Search for the cell housing the specified text and yield its (x, y) center coordinate. 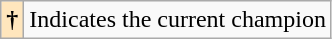
Indicates the current champion (178, 20)
† (12, 20)
